Find where the given text appears and provide that cell's center as [x, y] coordinate. 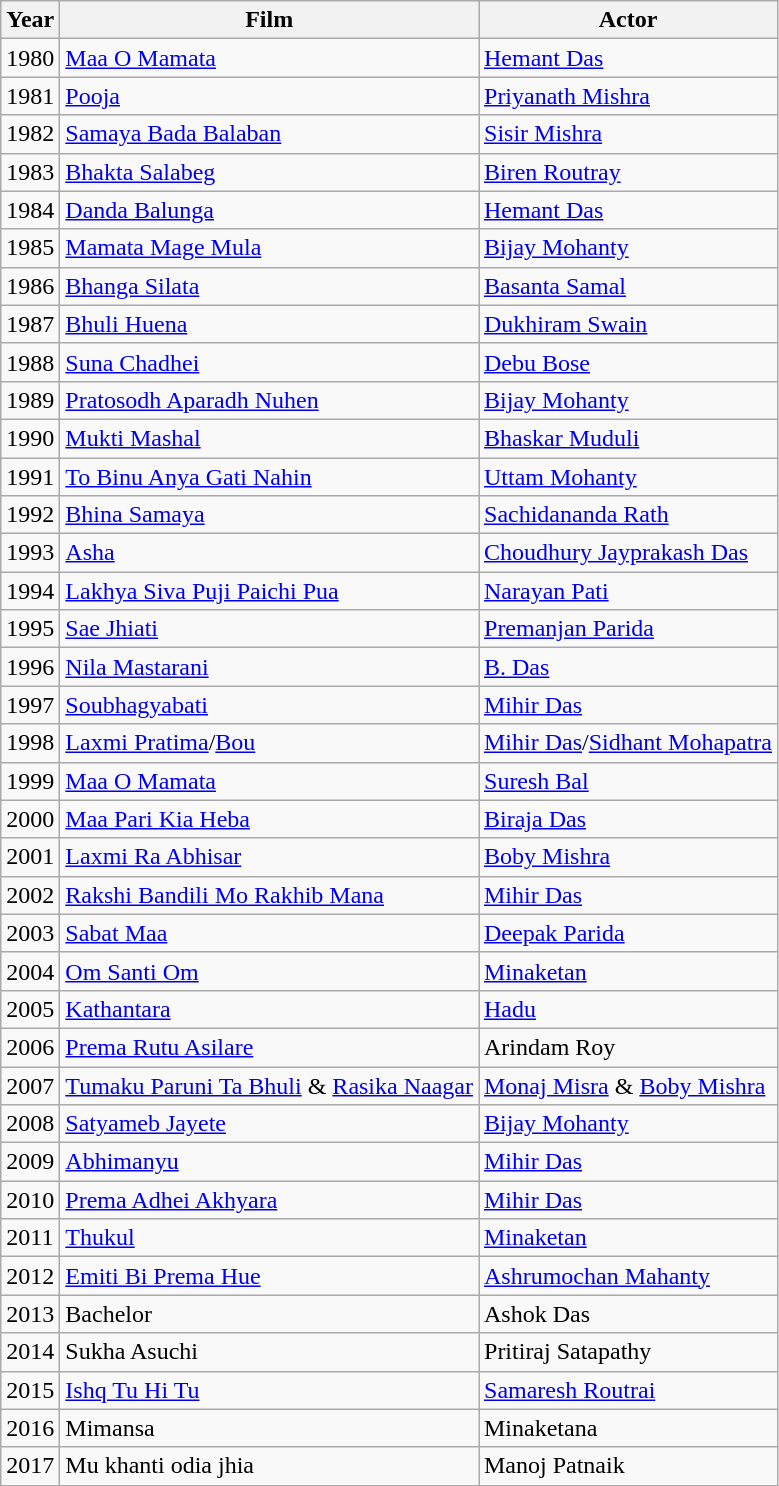
1980 [30, 58]
1982 [30, 134]
2015 [30, 1390]
Arindam Roy [628, 1047]
Ashok Das [628, 1314]
2017 [30, 1466]
Basanta Samal [628, 286]
Film [270, 20]
Biren Routray [628, 172]
Pratosodh Aparadh Nuhen [270, 400]
Kathantara [270, 1009]
Year [30, 20]
2004 [30, 971]
Prema Rutu Asilare [270, 1047]
Nila Mastarani [270, 667]
2014 [30, 1352]
Mukti Mashal [270, 438]
1987 [30, 324]
2016 [30, 1428]
Narayan Pati [628, 591]
Boby Mishra [628, 857]
Mihir Das/Sidhant Mohapatra [628, 743]
Laxmi Ra Abhisar [270, 857]
Choudhury Jayprakash Das [628, 553]
1984 [30, 210]
1988 [30, 362]
Manoj Patnaik [628, 1466]
1983 [30, 172]
Priyanath Mishra [628, 96]
Bhina Samaya [270, 515]
Pooja [270, 96]
Debu Bose [628, 362]
1991 [30, 477]
Bhuli Huena [270, 324]
2003 [30, 933]
Pritiraj Satapathy [628, 1352]
Prema Adhei Akhyara [270, 1200]
2008 [30, 1124]
Maa Pari Kia Heba [270, 819]
2006 [30, 1047]
Bachelor [270, 1314]
1989 [30, 400]
Soubhagyabati [270, 705]
Bhakta Salabeg [270, 172]
Thukul [270, 1238]
Actor [628, 20]
Deepak Parida [628, 933]
Dukhiram Swain [628, 324]
Asha [270, 553]
1997 [30, 705]
Hadu [628, 1009]
Monaj Misra & Boby Mishra [628, 1085]
Sabat Maa [270, 933]
Ashrumochan Mahanty [628, 1276]
1992 [30, 515]
Samaya Bada Balaban [270, 134]
Sachidananda Rath [628, 515]
Mimansa [270, 1428]
Danda Balunga [270, 210]
Emiti Bi Prema Hue [270, 1276]
Tumaku Paruni Ta Bhuli & Rasika Naagar [270, 1085]
1999 [30, 781]
1985 [30, 248]
Sae Jhiati [270, 629]
Biraja Das [628, 819]
Suresh Bal [628, 781]
Mu khanti odia jhia [270, 1466]
2000 [30, 819]
1998 [30, 743]
1995 [30, 629]
1993 [30, 553]
Satyameb Jayete [270, 1124]
2005 [30, 1009]
2010 [30, 1200]
1981 [30, 96]
Sisir Mishra [628, 134]
Lakhya Siva Puji Paichi Pua [270, 591]
Ishq Tu Hi Tu [270, 1390]
Laxmi Pratima/Bou [270, 743]
2012 [30, 1276]
1996 [30, 667]
Premanjan Parida [628, 629]
B. Das [628, 667]
2001 [30, 857]
1990 [30, 438]
2013 [30, 1314]
Abhimanyu [270, 1162]
1994 [30, 591]
Om Santi Om [270, 971]
Bhanga Silata [270, 286]
Samaresh Routrai [628, 1390]
Suna Chadhei [270, 362]
Minaketana [628, 1428]
Mamata Mage Mula [270, 248]
2007 [30, 1085]
To Binu Anya Gati Nahin [270, 477]
Uttam Mohanty [628, 477]
Rakshi Bandili Mo Rakhib Mana [270, 895]
Sukha Asuchi [270, 1352]
2002 [30, 895]
2009 [30, 1162]
Bhaskar Muduli [628, 438]
2011 [30, 1238]
1986 [30, 286]
